Detect which cell encompasses the target text, then output its (x, y) center coordinate. 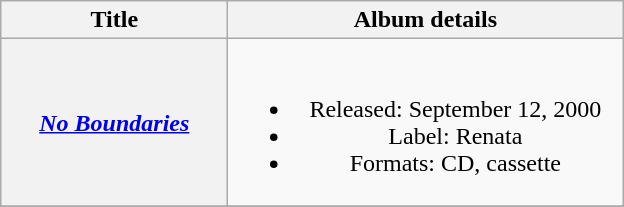
Released: September 12, 2000Label: RenataFormats: CD, cassette (426, 122)
Title (114, 20)
No Boundaries (114, 122)
Album details (426, 20)
